Pinpoint the cell where the given text exists, returning its [x, y] midpoint coordinate. 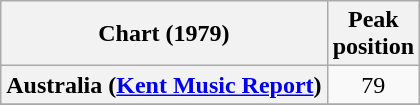
Chart (1979) [164, 34]
79 [373, 85]
Australia (Kent Music Report) [164, 85]
Peakposition [373, 34]
